Scan for the cell matching the given text and deliver its (x, y) coordinate at center. 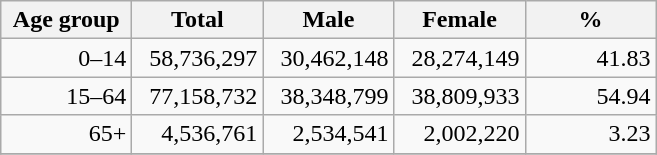
41.83 (590, 58)
2,002,220 (460, 134)
54.94 (590, 96)
30,462,148 (328, 58)
77,158,732 (198, 96)
3.23 (590, 134)
28,274,149 (460, 58)
65+ (66, 134)
2,534,541 (328, 134)
Total (198, 20)
Female (460, 20)
0–14 (66, 58)
15–64 (66, 96)
4,536,761 (198, 134)
Male (328, 20)
% (590, 20)
38,348,799 (328, 96)
58,736,297 (198, 58)
38,809,933 (460, 96)
Age group (66, 20)
